Capture the cell that displays the provided text and extract its (x, y) central coordinate. 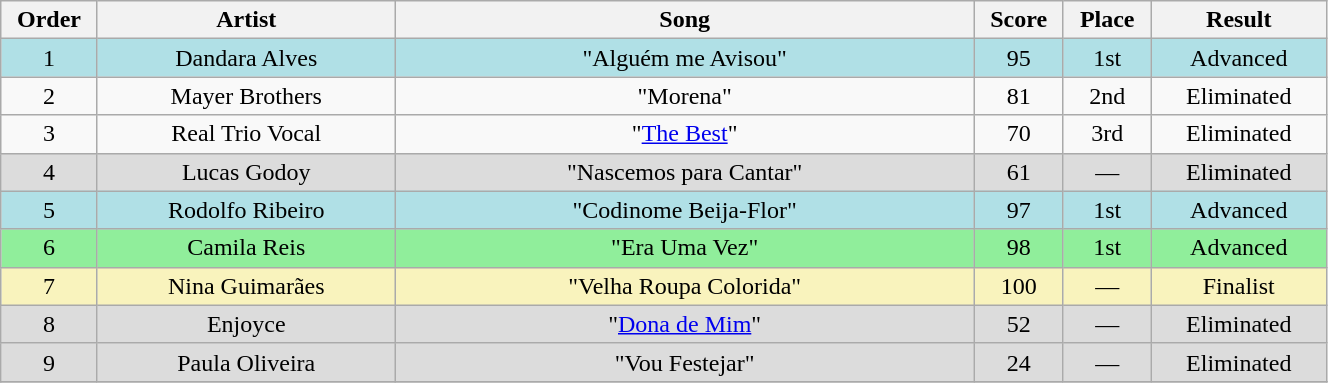
24 (1018, 362)
Real Trio Vocal (246, 134)
52 (1018, 324)
Nina Guimarães (246, 286)
Place (1107, 20)
3rd (1107, 134)
81 (1018, 96)
95 (1018, 58)
"Codinome Beija-Flor" (684, 210)
"Vou Festejar" (684, 362)
61 (1018, 172)
"Dona de Mim" (684, 324)
Dandara Alves (246, 58)
Mayer Brothers (246, 96)
4 (49, 172)
Song (684, 20)
97 (1018, 210)
98 (1018, 248)
"Nascemos para Cantar" (684, 172)
8 (49, 324)
70 (1018, 134)
"Morena" (684, 96)
2 (49, 96)
Score (1018, 20)
"Velha Roupa Colorida" (684, 286)
Paula Oliveira (246, 362)
3 (49, 134)
100 (1018, 286)
Enjoyce (246, 324)
Result (1238, 20)
5 (49, 210)
9 (49, 362)
Lucas Godoy (246, 172)
"The Best" (684, 134)
"Era Uma Vez" (684, 248)
6 (49, 248)
2nd (1107, 96)
Finalist (1238, 286)
Order (49, 20)
"Alguém me Avisou" (684, 58)
7 (49, 286)
1 (49, 58)
Artist (246, 20)
Camila Reis (246, 248)
Rodolfo Ribeiro (246, 210)
